Scan for the cell matching the given text and deliver its [X, Y] coordinate at center. 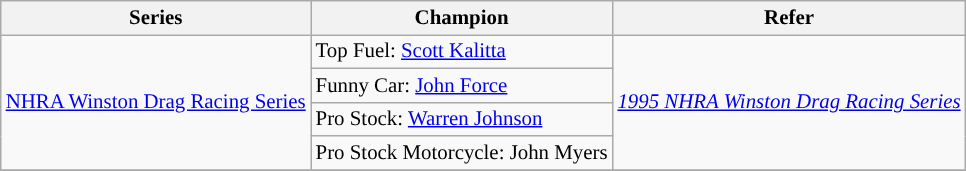
Funny Car: John Force [462, 85]
Series [156, 18]
Pro Stock Motorcycle: John Myers [462, 153]
Champion [462, 18]
Refer [788, 18]
1995 NHRA Winston Drag Racing Series [788, 102]
Pro Stock: Warren Johnson [462, 119]
NHRA Winston Drag Racing Series [156, 102]
Top Fuel: Scott Kalitta [462, 51]
